Return the (X, Y) coordinate for the center point of the cell that contains the specified text.  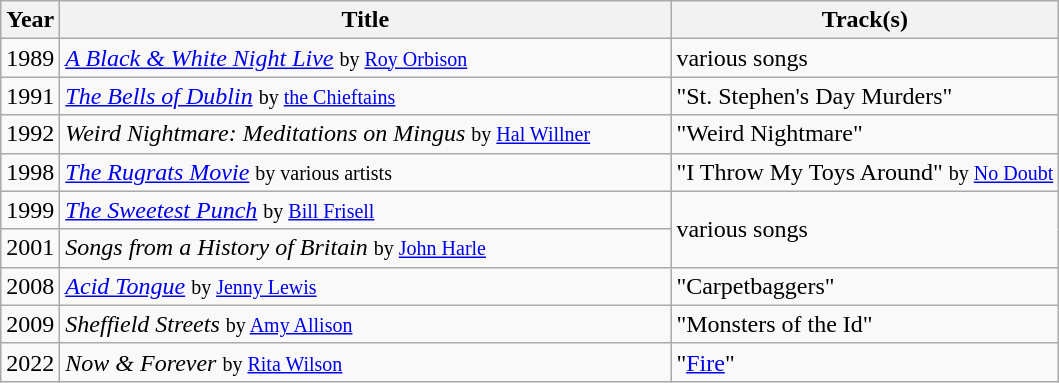
2022 (30, 362)
2009 (30, 324)
A Black & White Night Live by Roy Orbison (366, 58)
"Fire" (865, 362)
1989 (30, 58)
Sheffield Streets by Amy Allison (366, 324)
2001 (30, 248)
"Carpetbaggers" (865, 286)
Songs from a History of Britain by John Harle (366, 248)
The Rugrats Movie by various artists (366, 172)
The Bells of Dublin by the Chieftains (366, 96)
1991 (30, 96)
Track(s) (865, 20)
2008 (30, 286)
"I Throw My Toys Around" by No Doubt (865, 172)
Year (30, 20)
1998 (30, 172)
"Weird Nightmare" (865, 134)
Now & Forever by Rita Wilson (366, 362)
1999 (30, 210)
1992 (30, 134)
"St. Stephen's Day Murders" (865, 96)
Weird Nightmare: Meditations on Mingus by Hal Willner (366, 134)
"Monsters of the Id" (865, 324)
Title (366, 20)
Acid Tongue by Jenny Lewis (366, 286)
The Sweetest Punch by Bill Frisell (366, 210)
